Search for the cell housing the specified text and yield its (x, y) center coordinate. 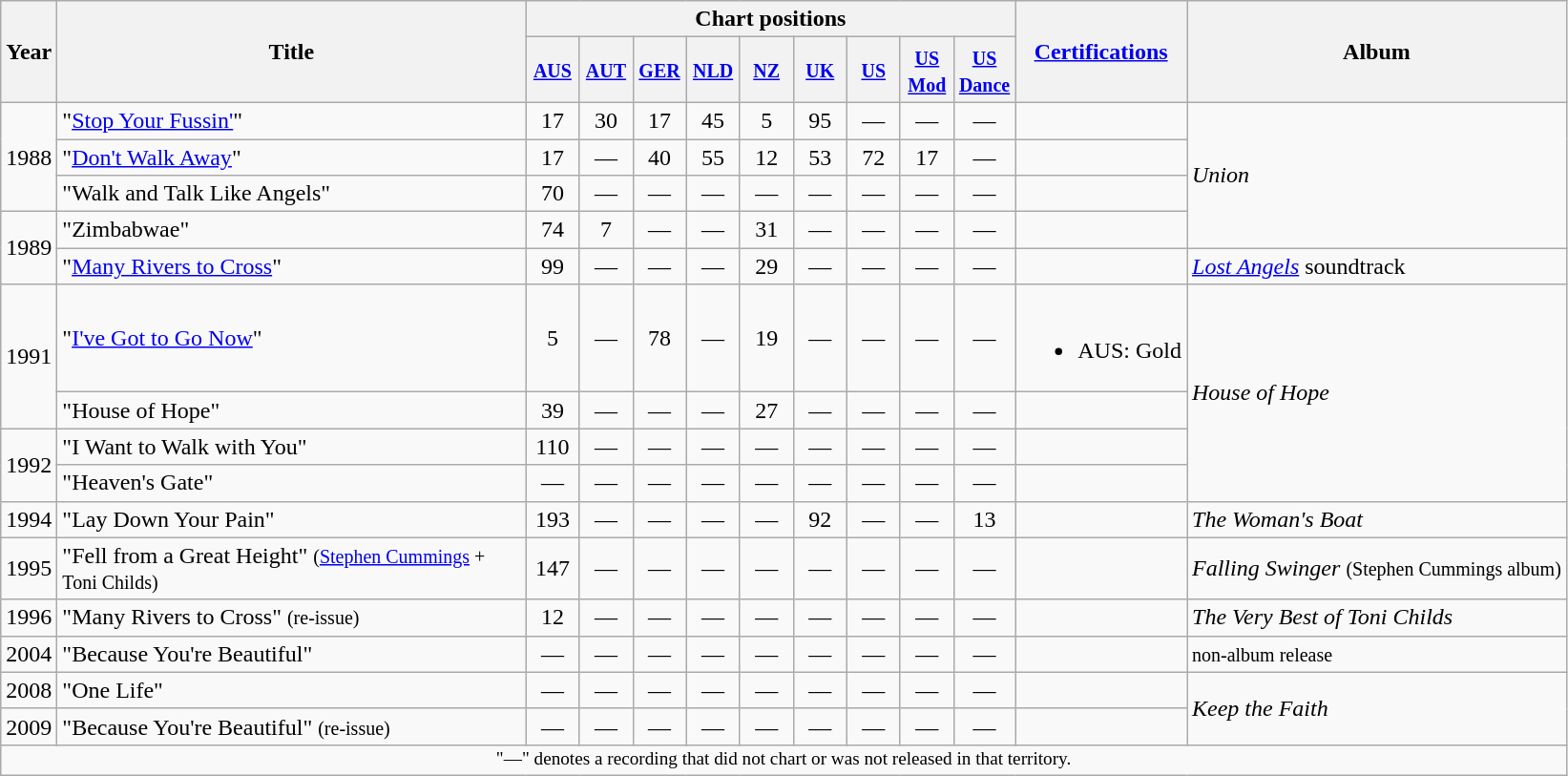
House of Hope (1377, 393)
13 (984, 519)
GER (659, 71)
30 (606, 120)
"Because You're Beautiful" (292, 654)
78 (659, 338)
193 (553, 519)
Keep the Faith (1377, 708)
70 (553, 194)
7 (606, 230)
NZ (766, 71)
non-album release (1377, 654)
1991 (29, 357)
45 (713, 120)
NLD (713, 71)
The Woman's Boat (1377, 519)
1994 (29, 519)
31 (766, 230)
"House of Hope" (292, 410)
2004 (29, 654)
40 (659, 157)
1995 (29, 569)
UK (820, 71)
AUT (606, 71)
1992 (29, 465)
Title (292, 52)
2008 (29, 690)
95 (820, 120)
"Walk and Talk Like Angels" (292, 194)
99 (553, 266)
147 (553, 569)
27 (766, 410)
"Stop Your Fussin'" (292, 120)
"I Want to Walk with You" (292, 447)
"—" denotes a recording that did not chart or was not released in that territory. (784, 760)
Chart positions (771, 19)
"Lay Down Your Pain" (292, 519)
"Because You're Beautiful" (re-issue) (292, 726)
55 (713, 157)
AUS: Gold (1101, 338)
2009 (29, 726)
US Mod (927, 71)
29 (766, 266)
"Many Rivers to Cross" (292, 266)
19 (766, 338)
The Very Best of Toni Childs (1377, 618)
1988 (29, 157)
US (873, 71)
"Zimbabwae" (292, 230)
92 (820, 519)
1996 (29, 618)
1989 (29, 248)
Lost Angels soundtrack (1377, 266)
110 (553, 447)
"Heaven's Gate" (292, 483)
Year (29, 52)
Falling Swinger (Stephen Cummings album) (1377, 569)
USDance (984, 71)
Union (1377, 175)
"Fell from a Great Height" (Stephen Cummings + Toni Childs) (292, 569)
72 (873, 157)
"Many Rivers to Cross" (re-issue) (292, 618)
"One Life" (292, 690)
"I've Got to Go Now" (292, 338)
39 (553, 410)
74 (553, 230)
"Don't Walk Away" (292, 157)
Album (1377, 52)
AUS (553, 71)
53 (820, 157)
Certifications (1101, 52)
